Identify which cell holds the provided text, then report its [x, y] central coordinate. 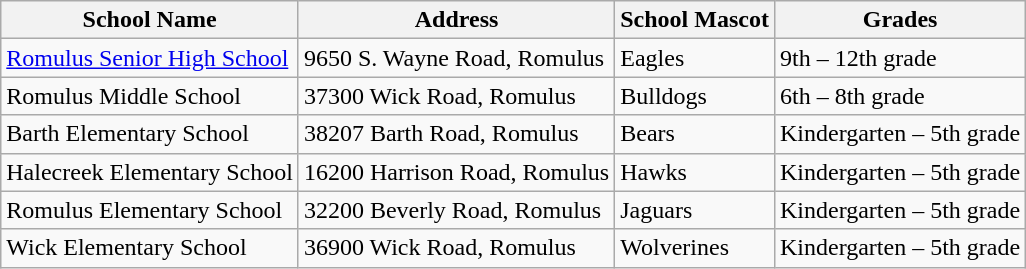
Romulus Elementary School [150, 210]
9650 S. Wayne Road, Romulus [456, 58]
Halecreek Elementary School [150, 172]
School Mascot [695, 20]
Romulus Middle School [150, 96]
6th – 8th grade [900, 96]
Jaguars [695, 210]
School Name [150, 20]
37300 Wick Road, Romulus [456, 96]
Bears [695, 134]
Romulus Senior High School [150, 58]
Wolverines [695, 248]
Barth Elementary School [150, 134]
36900 Wick Road, Romulus [456, 248]
9th – 12th grade [900, 58]
38207 Barth Road, Romulus [456, 134]
16200 Harrison Road, Romulus [456, 172]
Address [456, 20]
Bulldogs [695, 96]
Grades [900, 20]
Eagles [695, 58]
32200 Beverly Road, Romulus [456, 210]
Hawks [695, 172]
Wick Elementary School [150, 248]
